Determine the (x, y) coordinate at the center of the cell enclosing the given text.  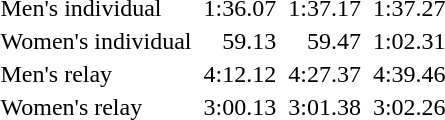
4:12.12 (240, 74)
59.47 (325, 41)
59.13 (240, 41)
4:27.37 (325, 74)
